Search for the cell housing the specified text and yield its [X, Y] center coordinate. 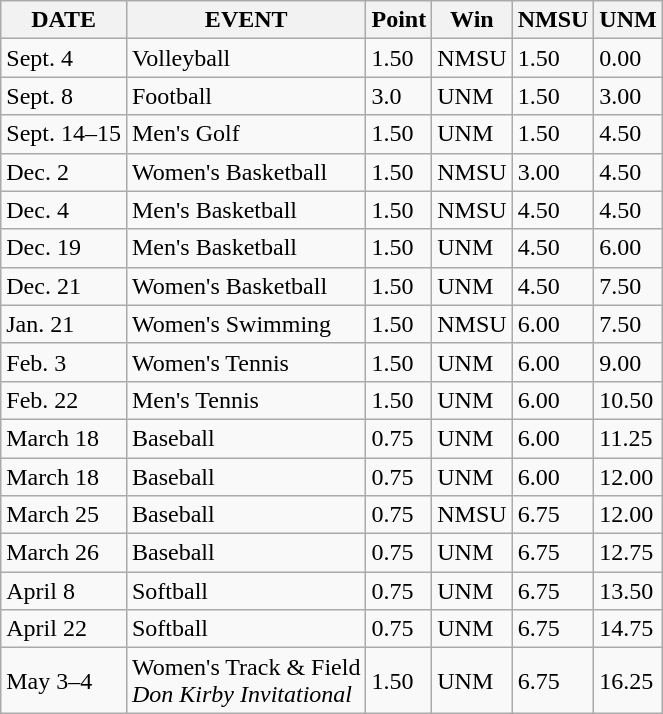
13.50 [628, 591]
Women's Swimming [246, 324]
Men's Golf [246, 134]
Jan. 21 [64, 324]
10.50 [628, 400]
3.0 [399, 96]
16.25 [628, 680]
11.25 [628, 438]
Volleyball [246, 58]
Point [399, 20]
March 25 [64, 515]
March 26 [64, 553]
Football [246, 96]
April 22 [64, 629]
EVENT [246, 20]
Dec. 2 [64, 172]
Men's Tennis [246, 400]
Women's Track & FieldDon Kirby Invitational [246, 680]
12.75 [628, 553]
Dec. 21 [64, 286]
April 8 [64, 591]
Women's Tennis [246, 362]
9.00 [628, 362]
Feb. 3 [64, 362]
Dec. 4 [64, 210]
Feb. 22 [64, 400]
Dec. 19 [64, 248]
DATE [64, 20]
0.00 [628, 58]
Sept. 8 [64, 96]
Sept. 4 [64, 58]
May 3–4 [64, 680]
Sept. 14–15 [64, 134]
Win [472, 20]
14.75 [628, 629]
